Find where the given text appears and provide that cell's center as [x, y] coordinate. 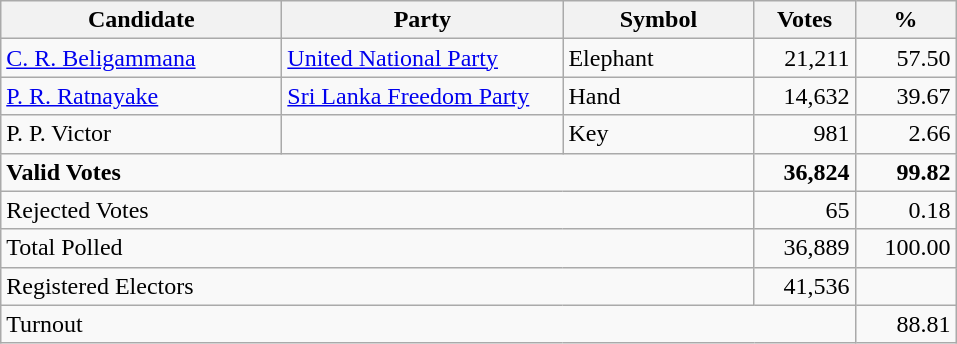
United National Party [422, 58]
Registered Electors [378, 286]
Total Polled [378, 248]
P. R. Ratnayake [142, 96]
21,211 [804, 58]
Rejected Votes [378, 210]
Votes [804, 20]
Elephant [658, 58]
Key [658, 134]
% [906, 20]
88.81 [906, 324]
36,889 [804, 248]
57.50 [906, 58]
65 [804, 210]
Hand [658, 96]
Valid Votes [378, 172]
14,632 [804, 96]
Turnout [428, 324]
36,824 [804, 172]
Party [422, 20]
41,536 [804, 286]
2.66 [906, 134]
Symbol [658, 20]
981 [804, 134]
99.82 [906, 172]
C. R. Beligammana [142, 58]
Candidate [142, 20]
P. P. Victor [142, 134]
0.18 [906, 210]
Sri Lanka Freedom Party [422, 96]
100.00 [906, 248]
39.67 [906, 96]
